Identify which cell holds the provided text, then report its [X, Y] central coordinate. 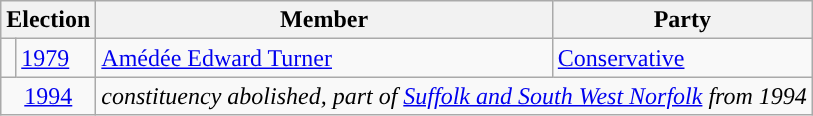
1994 [48, 96]
Member [324, 20]
Conservative [682, 58]
Amédée Edward Turner [324, 58]
Election [48, 20]
1979 [56, 58]
Party [682, 20]
constituency abolished, part of Suffolk and South West Norfolk from 1994 [454, 96]
